Search for the cell housing the specified text and yield its [x, y] center coordinate. 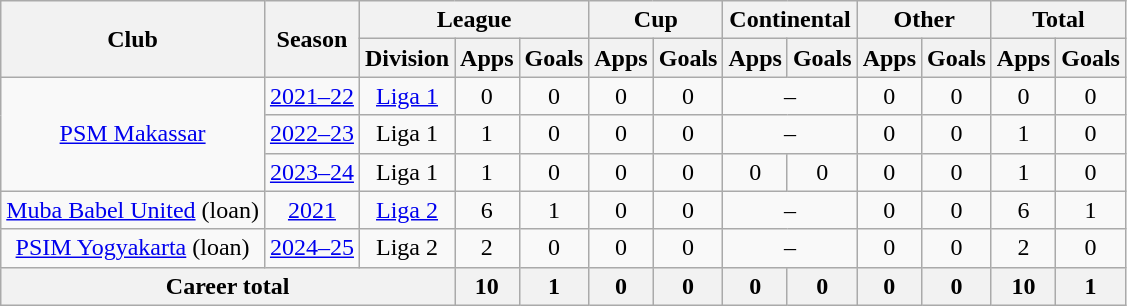
Muba Babel United (loan) [133, 210]
2021–22 [312, 96]
2021 [312, 210]
League [474, 20]
PSIM Yogyakarta (loan) [133, 248]
2024–25 [312, 248]
PSM Makassar [133, 134]
Cup [656, 20]
Continental [790, 20]
2022–23 [312, 134]
Career total [228, 286]
Season [312, 39]
2023–24 [312, 172]
Division [406, 58]
Club [133, 39]
Total [1058, 20]
Other [924, 20]
